Pinpoint the cell where the given text exists, returning its [x, y] midpoint coordinate. 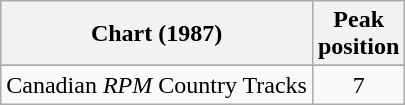
Peakposition [358, 34]
7 [358, 85]
Canadian RPM Country Tracks [157, 85]
Chart (1987) [157, 34]
